Find where the given text appears and provide that cell's center as (X, Y) coordinate. 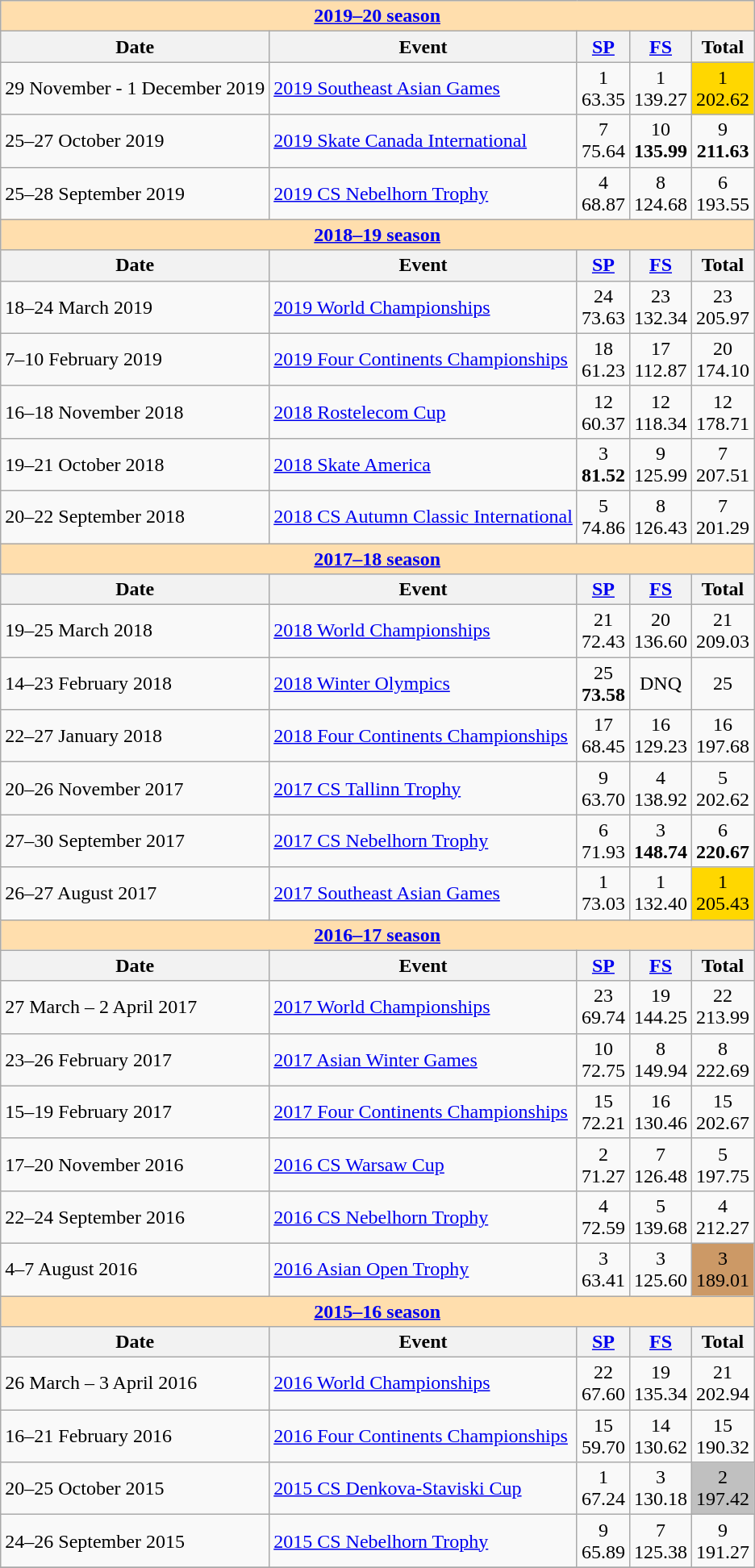
9 191.27 (723, 1541)
24 73.63 (603, 307)
9 125.99 (660, 465)
7 126.48 (660, 1165)
21 209.03 (723, 631)
1 205.43 (723, 894)
1 132.40 (660, 894)
1 202.62 (723, 89)
20 136.60 (660, 631)
20 174.10 (723, 360)
23 205.97 (723, 307)
23 69.74 (603, 1007)
2016–17 season (377, 935)
2016 CS Nebelhorn Trophy (423, 1216)
1 63.35 (603, 89)
9 211.63 (723, 140)
6 220.67 (723, 840)
2015 CS Denkova-Staviski Cup (423, 1489)
7 125.38 (660, 1541)
3 130.18 (660, 1489)
1 139.27 (660, 89)
1 73.03 (603, 894)
5 139.68 (660, 1216)
2017 Asian Winter Games (423, 1060)
26–27 August 2017 (136, 894)
2017 CS Nebelhorn Trophy (423, 840)
15–19 February 2017 (136, 1111)
2017 CS Tallinn Trophy (423, 789)
21 72.43 (603, 631)
8 126.43 (660, 516)
2018 Rostelecom Cup (423, 411)
15 59.70 (603, 1436)
25 (723, 684)
2016 CS Warsaw Cup (423, 1165)
2018 Winter Olympics (423, 684)
10 135.99 (660, 140)
2015–16 season (377, 1311)
8 149.94 (660, 1060)
4 68.87 (603, 194)
14 130.62 (660, 1436)
12 118.34 (660, 411)
2018–19 season (377, 235)
9 65.89 (603, 1541)
2019 World Championships (423, 307)
16 130.46 (660, 1111)
2 197.42 (723, 1489)
27 March – 2 April 2017 (136, 1007)
18 61.23 (603, 360)
19–21 October 2018 (136, 465)
12 178.71 (723, 411)
3 125.60 (660, 1270)
7 207.51 (723, 465)
2018 Skate America (423, 465)
3 63.41 (603, 1270)
19 135.34 (660, 1384)
4 72.59 (603, 1216)
17 68.45 (603, 736)
3 148.74 (660, 840)
2019–20 season (377, 16)
2016 Four Continents Championships (423, 1436)
19–25 March 2018 (136, 631)
7 75.64 (603, 140)
22 213.99 (723, 1007)
2016 Asian Open Trophy (423, 1270)
8 222.69 (723, 1060)
25 73.58 (603, 684)
22–24 September 2016 (136, 1216)
20–22 September 2018 (136, 516)
22 67.60 (603, 1384)
6 193.55 (723, 194)
5 74.86 (603, 516)
15 190.32 (723, 1436)
27–30 September 2017 (136, 840)
6 71.93 (603, 840)
15 202.67 (723, 1111)
2017 Four Continents Championships (423, 1111)
4–7 August 2016 (136, 1270)
2017–18 season (377, 559)
2018 World Championships (423, 631)
2015 CS Nebelhorn Trophy (423, 1541)
20–26 November 2017 (136, 789)
21 202.94 (723, 1384)
14–23 February 2018 (136, 684)
4 138.92 (660, 789)
25–28 September 2019 (136, 194)
18–24 March 2019 (136, 307)
2018 CS Autumn Classic International (423, 516)
12 60.37 (603, 411)
2017 World Championships (423, 1007)
16–18 November 2018 (136, 411)
17–20 November 2016 (136, 1165)
3 81.52 (603, 465)
23 132.34 (660, 307)
2019 Skate Canada International (423, 140)
10 72.75 (603, 1060)
19 144.25 (660, 1007)
20–25 October 2015 (136, 1489)
15 72.21 (603, 1111)
9 63.70 (603, 789)
23–26 February 2017 (136, 1060)
16–21 February 2016 (136, 1436)
2 71.27 (603, 1165)
5 197.75 (723, 1165)
2017 Southeast Asian Games (423, 894)
3 189.01 (723, 1270)
2019 Southeast Asian Games (423, 89)
16 197.68 (723, 736)
1 67.24 (603, 1489)
22–27 January 2018 (136, 736)
26 March – 3 April 2016 (136, 1384)
DNQ (660, 684)
8 124.68 (660, 194)
2019 Four Continents Championships (423, 360)
5 202.62 (723, 789)
7 201.29 (723, 516)
24–26 September 2015 (136, 1541)
17 112.87 (660, 360)
4 212.27 (723, 1216)
16 129.23 (660, 736)
2019 CS Nebelhorn Trophy (423, 194)
7–10 February 2019 (136, 360)
2016 World Championships (423, 1384)
25–27 October 2019 (136, 140)
2018 Four Continents Championships (423, 736)
29 November - 1 December 2019 (136, 89)
